Provide the (x, y) coordinate of the cell's center where the given text is located.  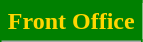
Front Office (72, 22)
